Determine the [x, y] coordinate at the center of the cell enclosing the given text.  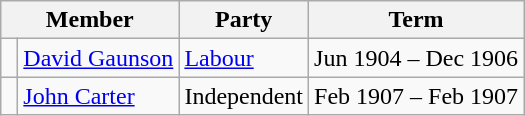
David Gaunson [98, 58]
Member [90, 20]
Term [416, 20]
Feb 1907 – Feb 1907 [416, 96]
John Carter [98, 96]
Jun 1904 – Dec 1906 [416, 58]
Labour [244, 58]
Party [244, 20]
Independent [244, 96]
